Locate the cell with the specified text and output its (X, Y) center coordinate. 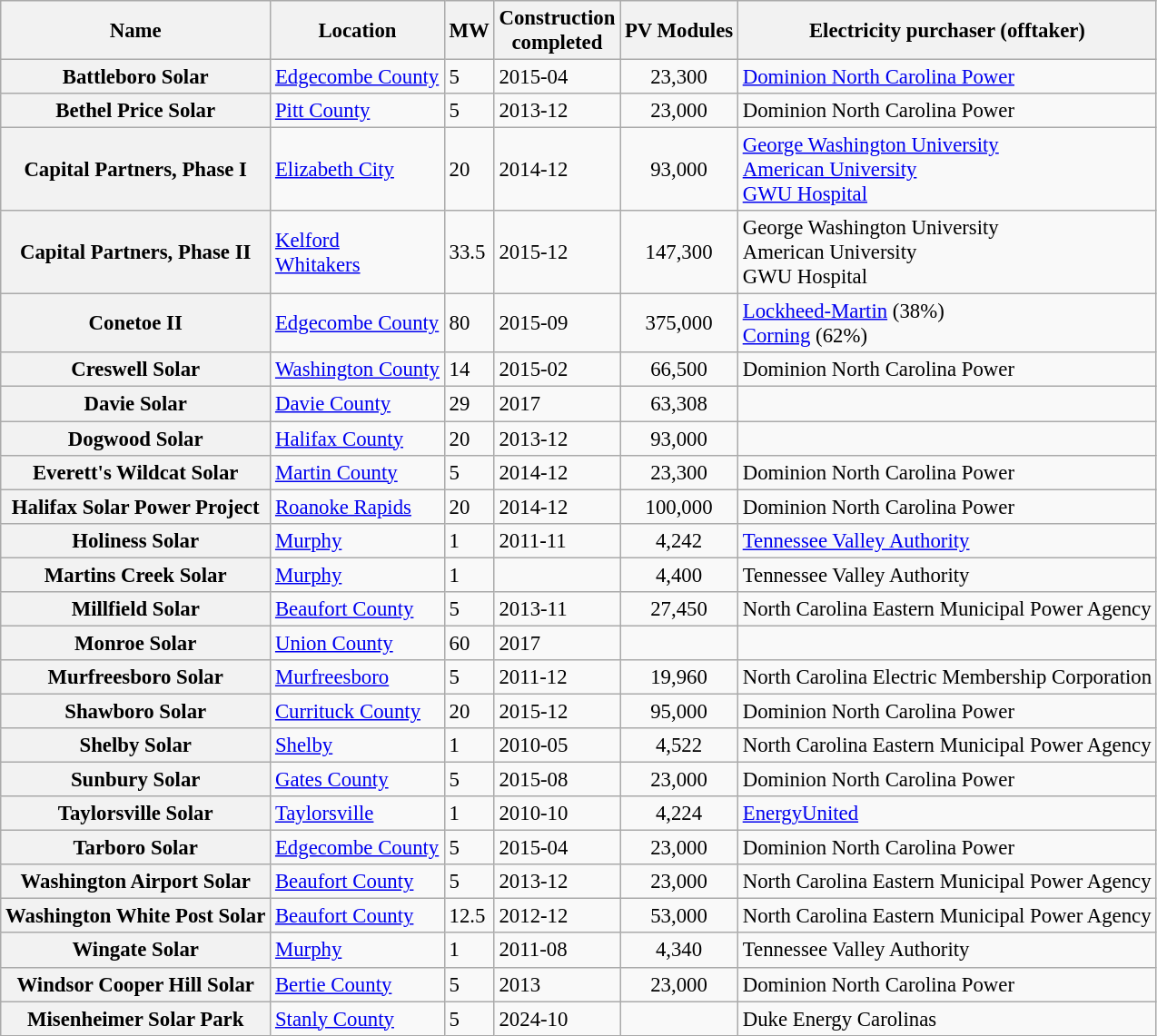
Halifax Solar Power Project (136, 507)
66,500 (679, 370)
95,000 (679, 711)
14 (469, 370)
4,242 (679, 540)
80 (469, 323)
Windsor Cooper Hill Solar (136, 984)
Washington Airport Solar (136, 882)
Misenheimer Solar Park (136, 1019)
4,400 (679, 575)
Holiness Solar (136, 540)
2013-11 (557, 609)
Location (358, 31)
Halifax County (358, 439)
Washington County (358, 370)
Wingate Solar (136, 951)
Shelby Solar (136, 745)
Sunbury Solar (136, 780)
4,522 (679, 745)
Gates County (358, 780)
27,450 (679, 609)
Lockheed-Martin (38%)Corning (62%) (946, 323)
Bethel Price Solar (136, 111)
2011-11 (557, 540)
Martin County (358, 472)
Taylorsville Solar (136, 814)
Constructioncompleted (557, 31)
2010-05 (557, 745)
Taylorsville (358, 814)
Battleboro Solar (136, 77)
Electricity purchaser (offtaker) (946, 31)
2012-12 (557, 916)
Capital Partners, Phase I (136, 170)
2015-02 (557, 370)
Murfreesboro Solar (136, 677)
53,000 (679, 916)
Monroe Solar (136, 643)
2013 (557, 984)
KelfordWhitakers (358, 252)
2024-10 (557, 1019)
Dogwood Solar (136, 439)
PV Modules (679, 31)
2011-12 (557, 677)
Name (136, 31)
12.5 (469, 916)
Stanly County (358, 1019)
Tarboro Solar (136, 848)
60 (469, 643)
Union County (358, 643)
29 (469, 404)
4,340 (679, 951)
Roanoke Rapids (358, 507)
Millfield Solar (136, 609)
MW (469, 31)
33.5 (469, 252)
Everett's Wildcat Solar (136, 472)
2011-08 (557, 951)
2015-09 (557, 323)
Davie County (358, 404)
Currituck County (358, 711)
Martins Creek Solar (136, 575)
Shelby (358, 745)
Conetoe II (136, 323)
375,000 (679, 323)
147,300 (679, 252)
Bertie County (358, 984)
Pitt County (358, 111)
Washington White Post Solar (136, 916)
100,000 (679, 507)
2015-08 (557, 780)
Duke Energy Carolinas (946, 1019)
4,224 (679, 814)
63,308 (679, 404)
EnergyUnited (946, 814)
North Carolina Electric Membership Corporation (946, 677)
Shawboro Solar (136, 711)
Murfreesboro (358, 677)
Elizabeth City (358, 170)
2010-10 (557, 814)
Davie Solar (136, 404)
Creswell Solar (136, 370)
19,960 (679, 677)
Capital Partners, Phase II (136, 252)
